For the text-containing cell, return its midpoint in [X, Y] coordinate format. 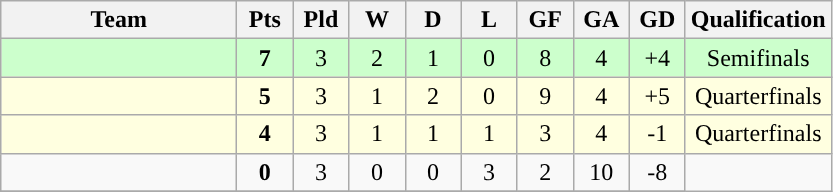
8 [545, 58]
D [433, 20]
-1 [657, 134]
GA [601, 20]
Semifinals [758, 58]
-8 [657, 172]
GF [545, 20]
+5 [657, 96]
+4 [657, 58]
GD [657, 20]
5 [265, 96]
Team [119, 20]
Pts [265, 20]
Qualification [758, 20]
10 [601, 172]
W [377, 20]
7 [265, 58]
9 [545, 96]
Pld [321, 20]
L [489, 20]
